Output the [X, Y] coordinate of the center of the cell containing the given text.  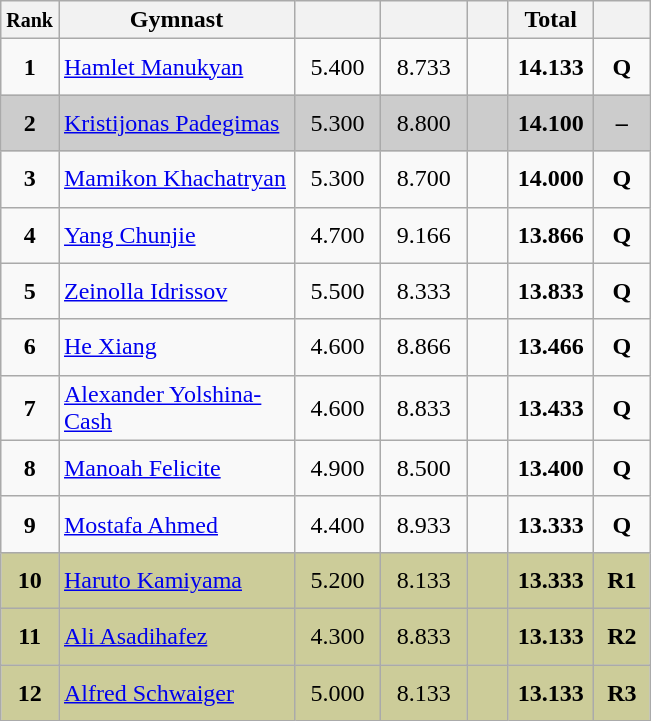
Yang Chunjie [176, 235]
4.700 [338, 235]
7 [30, 408]
13.866 [551, 235]
3 [30, 179]
R2 [622, 636]
4 [30, 235]
Mamikon Khachatryan [176, 179]
Total [551, 20]
Manoah Felicite [176, 468]
8.333 [424, 291]
8.800 [424, 123]
14.133 [551, 67]
12 [30, 692]
11 [30, 636]
1 [30, 67]
Haruto Kamiyama [176, 580]
14.000 [551, 179]
8.700 [424, 179]
9 [30, 524]
Gymnast [176, 20]
4.900 [338, 468]
Ali Asadihafez [176, 636]
Hamlet Manukyan [176, 67]
R1 [622, 580]
4.300 [338, 636]
13.466 [551, 347]
5.400 [338, 67]
He Xiang [176, 347]
Mostafa Ahmed [176, 524]
R3 [622, 692]
13.400 [551, 468]
5.000 [338, 692]
5.200 [338, 580]
5 [30, 291]
9.166 [424, 235]
4.400 [338, 524]
Rank [30, 20]
8.500 [424, 468]
8.733 [424, 67]
Zeinolla Idrissov [176, 291]
8 [30, 468]
Alfred Schwaiger [176, 692]
2 [30, 123]
6 [30, 347]
5.500 [338, 291]
– [622, 123]
8.866 [424, 347]
13.433 [551, 408]
Kristijonas Padegimas [176, 123]
10 [30, 580]
Alexander Yolshina-Cash [176, 408]
8.933 [424, 524]
13.833 [551, 291]
14.100 [551, 123]
